For the text-containing cell, return its midpoint in (x, y) coordinate format. 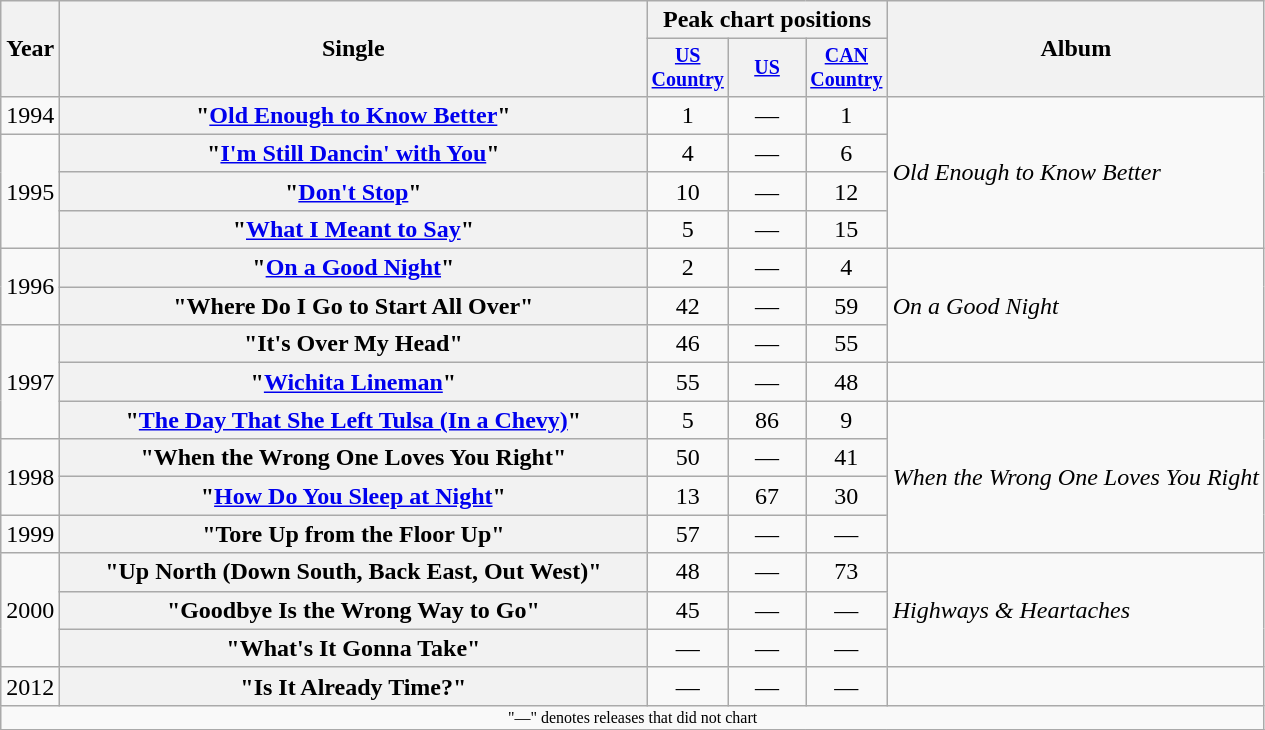
Peak chart positions (767, 20)
45 (688, 610)
9 (847, 420)
1996 (30, 287)
41 (847, 458)
"Tore Up from the Floor Up" (354, 534)
73 (847, 572)
"I'm Still Dancin' with You" (354, 153)
"Where Do I Go to Start All Over" (354, 306)
On a Good Night (1076, 306)
30 (847, 496)
15 (847, 229)
1994 (30, 115)
67 (768, 496)
13 (688, 496)
"—" denotes releases that did not chart (633, 717)
1998 (30, 477)
"It's Over My Head" (354, 344)
US (768, 68)
1997 (30, 382)
"Wichita Lineman" (354, 382)
"Old Enough to Know Better" (354, 115)
"Don't Stop" (354, 191)
When the Wrong One Loves You Right (1076, 477)
Old Enough to Know Better (1076, 172)
"How Do You Sleep at Night" (354, 496)
57 (688, 534)
Highways & Heartaches (1076, 610)
50 (688, 458)
Album (1076, 49)
1995 (30, 191)
42 (688, 306)
Single (354, 49)
12 (847, 191)
"Up North (Down South, Back East, Out West)" (354, 572)
59 (847, 306)
1999 (30, 534)
2000 (30, 610)
"Goodbye Is the Wrong Way to Go" (354, 610)
"The Day That She Left Tulsa (In a Chevy)" (354, 420)
46 (688, 344)
2 (688, 268)
2012 (30, 686)
"What's It Gonna Take" (354, 648)
"On a Good Night" (354, 268)
10 (688, 191)
US Country (688, 68)
6 (847, 153)
Year (30, 49)
86 (768, 420)
"What I Meant to Say" (354, 229)
"Is It Already Time?" (354, 686)
"When the Wrong One Loves You Right" (354, 458)
CAN Country (847, 68)
